Identify which cell holds the provided text, then report its (X, Y) central coordinate. 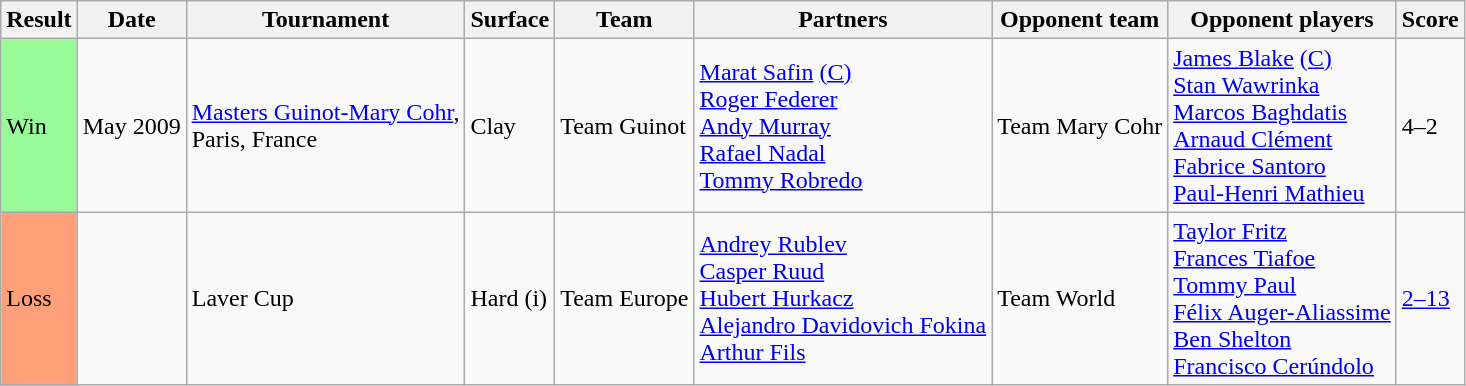
4–2 (1430, 126)
Taylor FritzFrances Tiafoe Tommy Paul Félix Auger-AliassimeBen SheltonFrancisco Cerúndolo (1282, 298)
May 2009 (132, 126)
Score (1430, 20)
2–13 (1430, 298)
Team Mary Cohr (1080, 126)
Date (132, 20)
James Blake (C) Stan Wawrinka Marcos Baghdatis Arnaud Clément Fabrice Santoro Paul-Henri Mathieu (1282, 126)
Laver Cup (326, 298)
Hard (i) (510, 298)
Loss (39, 298)
Andrey RublevCasper Ruud Hubert Hurkacz Alejandro Davidovich Fokina Arthur Fils (843, 298)
Opponent players (1282, 20)
Masters Guinot-Mary Cohr,Paris, France (326, 126)
Team World (1080, 298)
Opponent team (1080, 20)
Clay (510, 126)
Win (39, 126)
Marat Safin (C) Roger Federer Andy Murray Rafael Nadal Tommy Robredo (843, 126)
Partners (843, 20)
Team (624, 20)
Team Europe (624, 298)
Result (39, 20)
Tournament (326, 20)
Team Guinot (624, 126)
Surface (510, 20)
